Output the (x, y) coordinate of the center of the cell containing the given text.  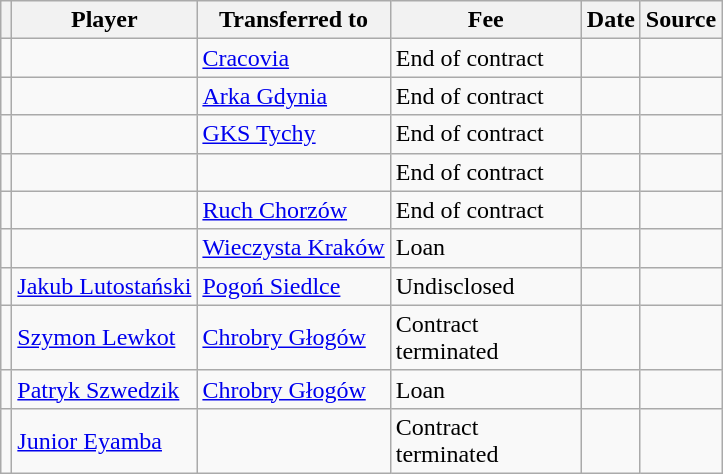
Szymon Lewkot (104, 338)
Undisclosed (486, 286)
Jakub Lutostański (104, 286)
Source (680, 20)
Arka Gdynia (294, 96)
Pogoń Siedlce (294, 286)
GKS Tychy (294, 134)
Ruch Chorzów (294, 210)
Patryk Szwedzik (104, 389)
Fee (486, 20)
Wieczysta Kraków (294, 248)
Transferred to (294, 20)
Junior Eyamba (104, 440)
Cracovia (294, 58)
Player (104, 20)
Date (610, 20)
